From the cell containing the given text, extract its center point as (x, y) coordinate. 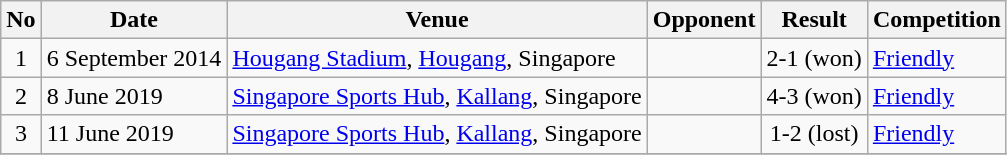
8 June 2019 (134, 96)
No (21, 20)
4-3 (won) (814, 96)
6 September 2014 (134, 58)
3 (21, 134)
1-2 (lost) (814, 134)
Venue (437, 20)
2 (21, 96)
Hougang Stadium, Hougang, Singapore (437, 58)
1 (21, 58)
Opponent (704, 20)
Competition (936, 20)
Result (814, 20)
11 June 2019 (134, 134)
Date (134, 20)
2-1 (won) (814, 58)
